Return [x, y] of the center of cell containing provided text 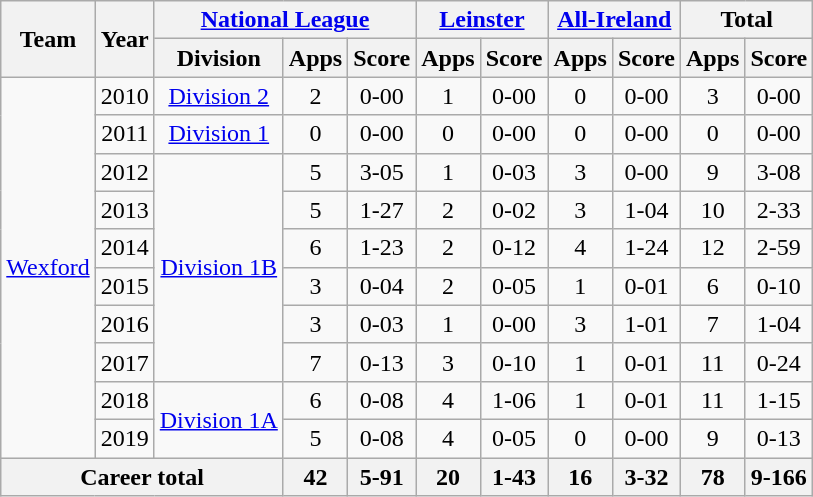
1-15 [779, 400]
Wexford [48, 268]
Career total [142, 477]
Year [124, 39]
2-33 [779, 210]
0-12 [514, 248]
Division 1A [218, 419]
Total [746, 20]
3-05 [382, 172]
12 [712, 248]
9-166 [779, 477]
Team [48, 39]
0-24 [779, 362]
1-24 [646, 248]
Division 1B [218, 267]
3-08 [779, 172]
2017 [124, 362]
2-59 [779, 248]
0-04 [382, 286]
Leinster [482, 20]
2011 [124, 134]
2013 [124, 210]
2015 [124, 286]
2019 [124, 438]
3-32 [646, 477]
1-27 [382, 210]
Division 1 [218, 134]
All-Ireland [614, 20]
Division [218, 58]
20 [448, 477]
16 [580, 477]
National League [284, 20]
0-02 [514, 210]
5-91 [382, 477]
78 [712, 477]
10 [712, 210]
1-23 [382, 248]
42 [315, 477]
1-43 [514, 477]
Division 2 [218, 96]
2014 [124, 248]
2018 [124, 400]
1-01 [646, 324]
2010 [124, 96]
2012 [124, 172]
1-06 [514, 400]
2016 [124, 324]
